Scan for the cell matching the given text and deliver its (x, y) coordinate at center. 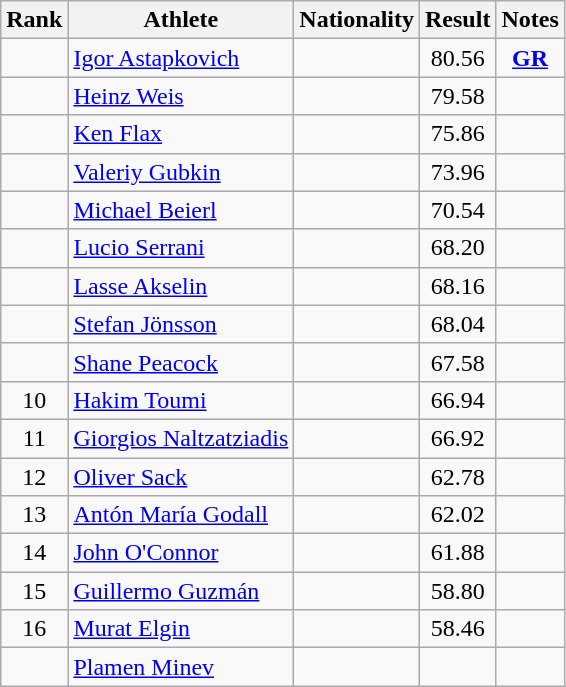
13 (34, 515)
Rank (34, 20)
Notes (530, 20)
58.80 (458, 591)
Shane Peacock (181, 362)
62.78 (458, 477)
68.04 (458, 324)
Murat Elgin (181, 629)
70.54 (458, 210)
75.86 (458, 134)
Lucio Serrani (181, 248)
10 (34, 400)
16 (34, 629)
66.92 (458, 438)
66.94 (458, 400)
12 (34, 477)
Athlete (181, 20)
GR (530, 58)
62.02 (458, 515)
79.58 (458, 96)
68.20 (458, 248)
14 (34, 553)
Nationality (357, 20)
Oliver Sack (181, 477)
Igor Astapkovich (181, 58)
73.96 (458, 172)
15 (34, 591)
Stefan Jönsson (181, 324)
Antón María Godall (181, 515)
Heinz Weis (181, 96)
Michael Beierl (181, 210)
Plamen Minev (181, 667)
61.88 (458, 553)
Ken Flax (181, 134)
Valeriy Gubkin (181, 172)
Lasse Akselin (181, 286)
Result (458, 20)
John O'Connor (181, 553)
68.16 (458, 286)
Hakim Toumi (181, 400)
11 (34, 438)
Guillermo Guzmán (181, 591)
58.46 (458, 629)
67.58 (458, 362)
80.56 (458, 58)
Giorgios Naltzatziadis (181, 438)
